Extract the (X, Y) coordinate from the center of the cell holding the provided text.  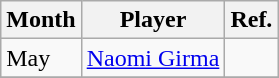
Ref. (252, 20)
Naomi Girma (153, 58)
Player (153, 20)
May (41, 58)
Month (41, 20)
